Output the (x, y) coordinate of the center of the cell containing the given text.  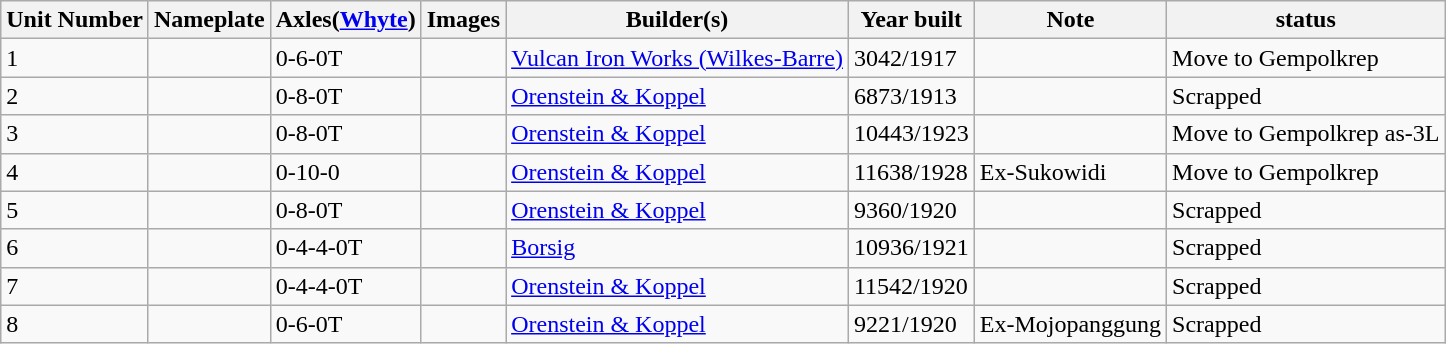
Ex-Sukowidi (1070, 172)
Axles(Whyte) (346, 20)
Images (463, 20)
4 (75, 172)
11638/1928 (911, 172)
Unit Number (75, 20)
9360/1920 (911, 210)
3042/1917 (911, 58)
Nameplate (209, 20)
Builder(s) (678, 20)
6873/1913 (911, 96)
Borsig (678, 248)
1 (75, 58)
3 (75, 134)
6 (75, 248)
7 (75, 286)
8 (75, 324)
Ex-Mojopanggung (1070, 324)
Note (1070, 20)
11542/1920 (911, 286)
Vulcan Iron Works (Wilkes-Barre) (678, 58)
Move to Gempolkrep as-3L (1306, 134)
Year built (911, 20)
10443/1923 (911, 134)
0-10-0 (346, 172)
status (1306, 20)
9221/1920 (911, 324)
5 (75, 210)
10936/1921 (911, 248)
2 (75, 96)
